Output the [X, Y] coordinate of the center of the cell containing the given text.  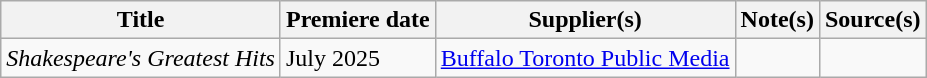
Premiere date [358, 20]
Note(s) [777, 20]
Shakespeare's Greatest Hits [141, 58]
Supplier(s) [585, 20]
Title [141, 20]
Source(s) [872, 20]
July 2025 [358, 58]
Buffalo Toronto Public Media [585, 58]
